Search for the cell housing the specified text and yield its (X, Y) center coordinate. 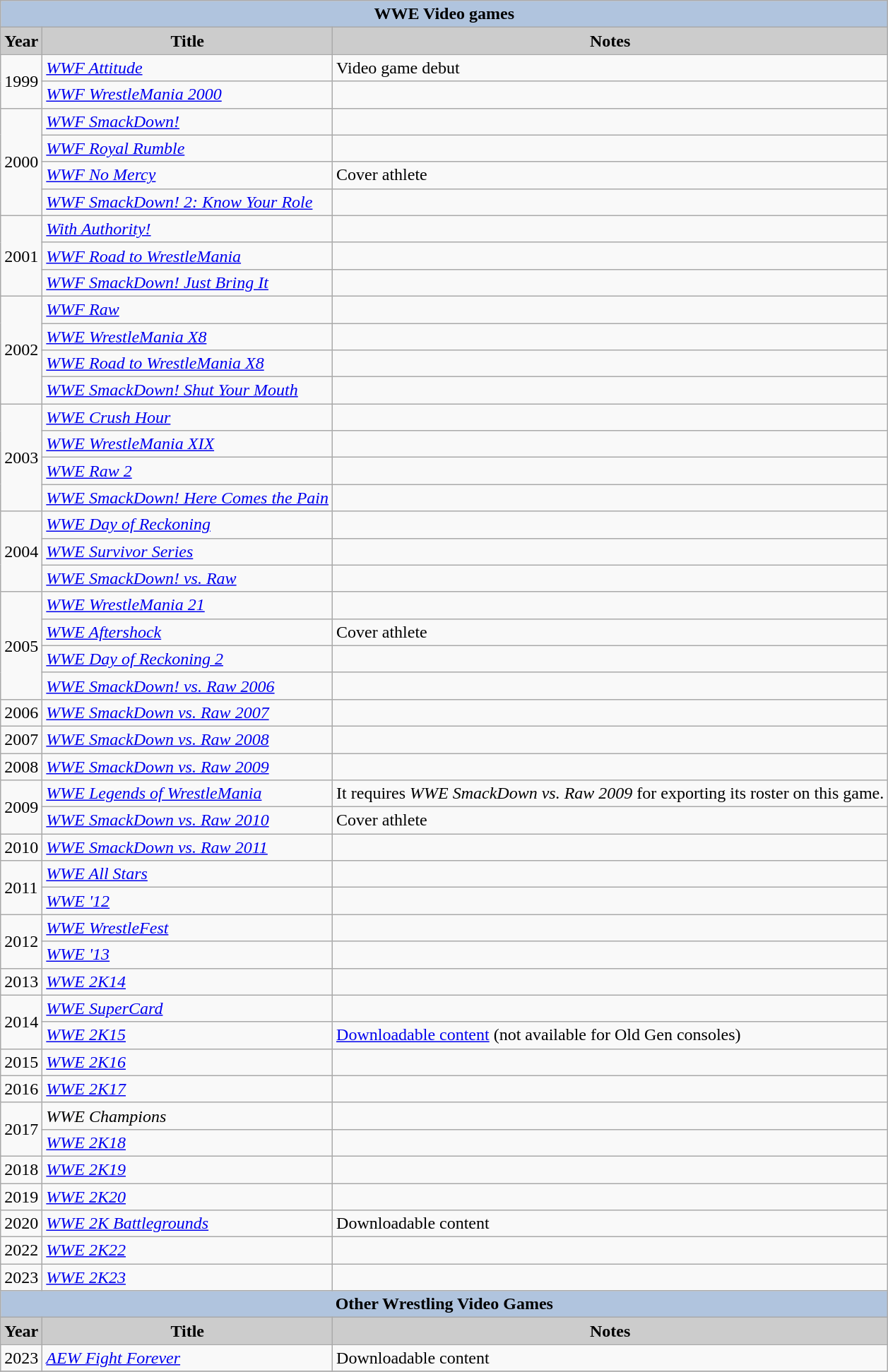
2014 (21, 1022)
WWE Day of Reckoning (188, 525)
2011 (21, 888)
2005 (21, 645)
WWF WrestleMania 2000 (188, 95)
WWF Road to WrestleMania (188, 256)
With Authority! (188, 229)
WWE SmackDown vs. Raw 2011 (188, 847)
WWE Day of Reckoning 2 (188, 659)
WWE '12 (188, 901)
WWE SmackDown! Here Comes the Pain (188, 498)
WWF SmackDown! (188, 121)
WWE SmackDown! vs. Raw 2006 (188, 686)
2008 (21, 766)
WWE 2K14 (188, 982)
WWE SmackDown vs. Raw 2007 (188, 712)
WWF No Mercy (188, 175)
WWE SuperCard (188, 1008)
Other Wrestling Video Games (444, 1304)
WWE 2K20 (188, 1197)
2006 (21, 712)
WWE Raw 2 (188, 471)
WWE 2K16 (188, 1062)
WWE SmackDown vs. Raw 2008 (188, 739)
WWE Road to WrestleMania X8 (188, 364)
2020 (21, 1224)
WWE SmackDown! Shut Your Mouth (188, 390)
WWF SmackDown! Just Bring It (188, 282)
WWE 2K19 (188, 1169)
WWF Royal Rumble (188, 148)
AEW Fight Forever (188, 1358)
WWE All Stars (188, 874)
WWE '13 (188, 955)
2001 (21, 256)
2015 (21, 1062)
WWE 2K15 (188, 1035)
WWE Video games (444, 14)
WWE Aftershock (188, 632)
WWE SmackDown! vs. Raw (188, 578)
WWE 2K22 (188, 1251)
Video game debut (610, 68)
WWE 2K23 (188, 1277)
WWE WrestleMania X8 (188, 337)
WWE Champions (188, 1116)
2013 (21, 982)
2007 (21, 739)
2003 (21, 458)
2000 (21, 162)
2017 (21, 1129)
Downloadable content (not available for Old Gen consoles) (610, 1035)
WWE WrestleMania 21 (188, 605)
WWE Survivor Series (188, 551)
WWE 2K17 (188, 1089)
WWE 2K Battlegrounds (188, 1224)
WWE WrestleFest (188, 928)
WWE 2K18 (188, 1143)
WWE WrestleMania XIX (188, 444)
2009 (21, 807)
WWE Legends of WrestleMania (188, 794)
2016 (21, 1089)
It requires WWE SmackDown vs. Raw 2009 for exporting its roster on this game. (610, 794)
WWF Attitude (188, 68)
2019 (21, 1197)
WWE Crush Hour (188, 417)
2012 (21, 941)
WWE SmackDown vs. Raw 2009 (188, 766)
2002 (21, 350)
2018 (21, 1169)
WWE SmackDown vs. Raw 2010 (188, 821)
2004 (21, 551)
2022 (21, 1251)
1999 (21, 81)
WWF Raw (188, 309)
2010 (21, 847)
WWF SmackDown! 2: Know Your Role (188, 202)
